Capture the cell that displays the provided text and extract its [X, Y] central coordinate. 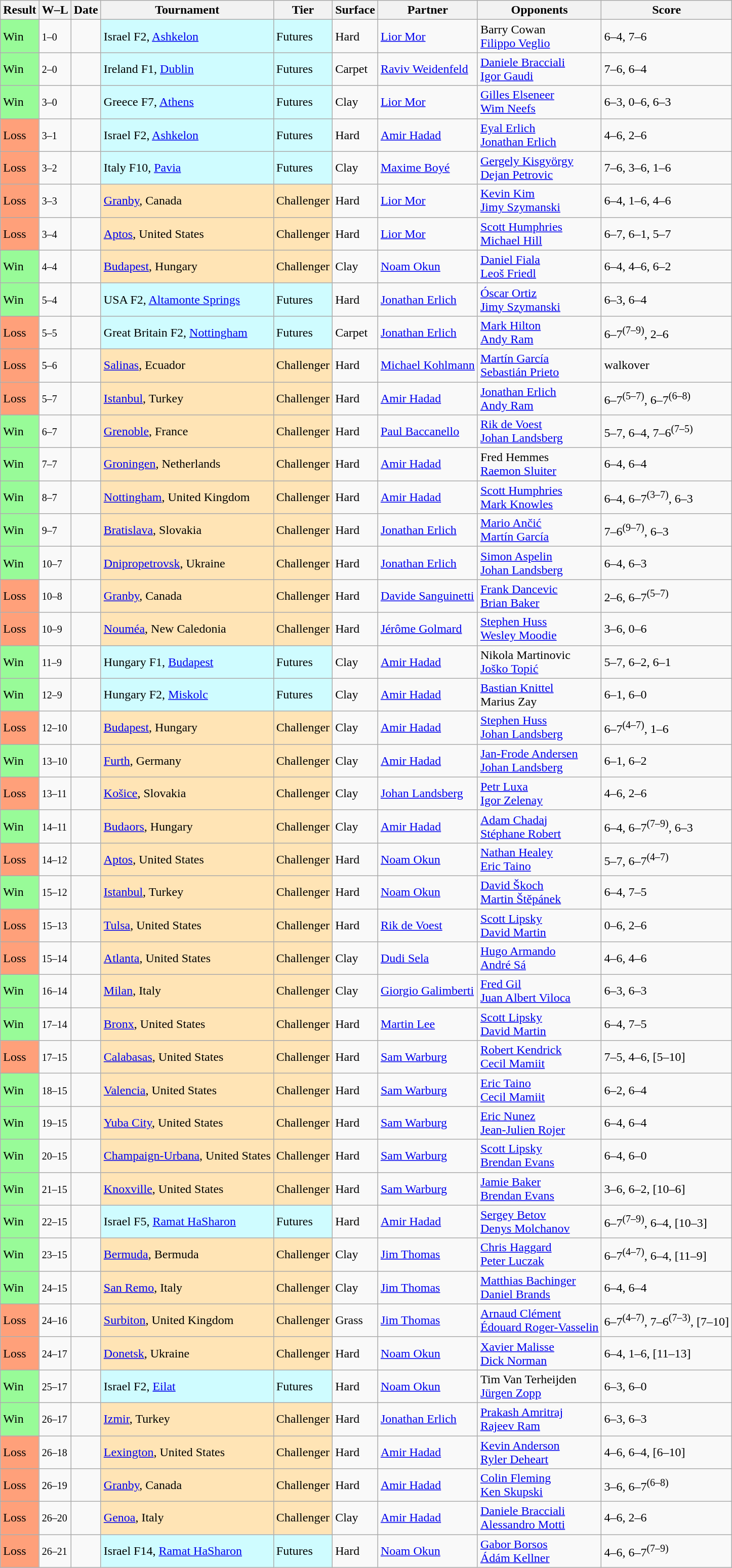
Genoa, Italy [187, 1518]
5–5 [55, 332]
Paul Baccanello [427, 431]
26–18 [55, 1452]
9–7 [55, 530]
6–7(4–7), 7–6(7–3), [7–10] [667, 1320]
Gergely Kisgyörgy Dejan Petrovic [540, 168]
Hungary F2, Miskolc [187, 694]
Scott Humphries Michael Hill [540, 234]
3–3 [55, 200]
5–7, 6–7(4–7) [667, 859]
Result [20, 10]
6–7, 6–1, 5–7 [667, 234]
23–15 [55, 1254]
Rik de Voest Johan Landsberg [540, 431]
walkover [667, 365]
Jérôme Golmard [427, 629]
Óscar Ortiz Jimy Szymanski [540, 300]
Jonathan Erlich Andy Ram [540, 398]
Xavier Malisse Dick Norman [540, 1353]
Rik de Voest [427, 925]
Yuba City, United States [187, 1123]
Gilles Elseneer Wim Neefs [540, 102]
3–2 [55, 168]
Martín García Sebastián Prieto [540, 365]
7–6, 3–6, 1–6 [667, 168]
Nikola Martinovic Joško Topić [540, 662]
5–7, 6–4, 7–6(7–5) [667, 431]
Date [86, 10]
24–17 [55, 1353]
Colin Fleming Ken Skupski [540, 1485]
Eyal Erlich Jonathan Erlich [540, 135]
Giorgio Galimberti [427, 991]
Grenoble, France [187, 431]
Ireland F1, Dublin [187, 69]
USA F2, Altamonte Springs [187, 300]
6–4, 4–6, 6–2 [667, 266]
6–7(4–7), 6–4, [11–9] [667, 1254]
3–6, 0–6 [667, 629]
Groningen, Netherlands [187, 465]
26–17 [55, 1419]
Stephen Huss Johan Landsberg [540, 728]
Petr Luxa Igor Zelenay [540, 794]
Budaors, Hungary [187, 826]
Bronx, United States [187, 1024]
Daniel Fiala Leoš Friedl [540, 266]
4–6, 6–4, [6–10] [667, 1452]
14–11 [55, 826]
6–2, 6–4 [667, 1090]
6–3, 0–6, 6–3 [667, 102]
Frank Dancevic Brian Baker [540, 596]
0–6, 2–6 [667, 925]
15–14 [55, 959]
San Remo, Italy [187, 1288]
Donetsk, Ukraine [187, 1353]
3–0 [55, 102]
5–6 [55, 365]
Fred Hemmes Raemon Sluiter [540, 465]
Barry Cowan Filippo Veglio [540, 36]
David Škoch Martin Štěpánek [540, 892]
6–4, 1–6, [11–13] [667, 1353]
Stephen Huss Wesley Moodie [540, 629]
Scott Lipsky Brendan Evans [540, 1156]
Calabasas, United States [187, 1057]
Champaign-Urbana, United States [187, 1156]
Daniele Bracciali Alessandro Motti [540, 1518]
6–7(7–9), 6–4, [10–3] [667, 1222]
Partner [427, 10]
Davide Sanguinetti [427, 596]
Scott Humphries Mark Knowles [540, 497]
6–4, 6–7(7–9), 6–3 [667, 826]
Israel F14, Ramat HaSharon [187, 1551]
Jan-Frode Andersen Johan Landsberg [540, 760]
Maxime Boyé [427, 168]
Michael Kohlmann [427, 365]
Raviv Weidenfeld [427, 69]
Jamie Baker Brendan Evans [540, 1188]
Izmir, Turkey [187, 1419]
Mario Ančić Martín García [540, 530]
Košice, Slovakia [187, 794]
Hugo Armando André Sá [540, 959]
17–14 [55, 1024]
4–4 [55, 266]
Furth, Germany [187, 760]
6–7(5–7), 6–7(6–8) [667, 398]
6–4, 6–7(3–7), 6–3 [667, 497]
12–9 [55, 694]
Arnaud Clément Édouard Roger-Vasselin [540, 1320]
Surbiton, United Kingdom [187, 1320]
Valencia, United States [187, 1090]
8–7 [55, 497]
21–15 [55, 1188]
Bratislava, Slovakia [187, 530]
Robert Kendrick Cecil Mamiit [540, 1057]
Mark Hilton Andy Ram [540, 332]
3–6, 6–7(6–8) [667, 1485]
Israel F2, Eilat [187, 1386]
Salinas, Ecuador [187, 365]
Nouméa, New Caledonia [187, 629]
6–1, 6–2 [667, 760]
Knoxville, United States [187, 1188]
7–7 [55, 465]
Adam Chadaj Stéphane Robert [540, 826]
3–4 [55, 234]
Grass [355, 1320]
Greece F7, Athens [187, 102]
Milan, Italy [187, 991]
Kevin Anderson Ryler Deheart [540, 1452]
Matthias Bachinger Daniel Brands [540, 1288]
Nathan Healey Eric Taino [540, 859]
Nottingham, United Kingdom [187, 497]
Hungary F1, Budapest [187, 662]
7–6, 6–4 [667, 69]
Tournament [187, 10]
26–19 [55, 1485]
3–6, 6–2, [10–6] [667, 1188]
Dudi Sela [427, 959]
Tier [303, 10]
13–10 [55, 760]
Bermuda, Bermuda [187, 1254]
2–6, 6–7(5–7) [667, 596]
Surface [355, 10]
15–12 [55, 892]
Israel F5, Ramat HaSharon [187, 1222]
Sergey Betov Denys Molchanov [540, 1222]
Eric Nunez Jean-Julien Rojer [540, 1123]
22–15 [55, 1222]
6–4, 1–6, 4–6 [667, 200]
10–8 [55, 596]
24–15 [55, 1288]
W–L [55, 10]
10–9 [55, 629]
11–9 [55, 662]
20–15 [55, 1156]
5–4 [55, 300]
19–15 [55, 1123]
6–3, 6–0 [667, 1386]
Martin Lee [427, 1024]
Opponents [540, 10]
6–7(7–9), 2–6 [667, 332]
Gabor Borsos Ádám Kellner [540, 1551]
3–1 [55, 135]
1–0 [55, 36]
2–0 [55, 69]
Tim Van Terheijden Jürgen Zopp [540, 1386]
Fred Gil Juan Albert Viloca [540, 991]
17–15 [55, 1057]
6–4, 7–6 [667, 36]
Lexington, United States [187, 1452]
Prakash Amritraj Rajeev Ram [540, 1419]
Dnipropetrovsk, Ukraine [187, 563]
24–16 [55, 1320]
Simon Aspelin Johan Landsberg [540, 563]
6–7 [55, 431]
4–6, 4–6 [667, 959]
5–7, 6–2, 6–1 [667, 662]
13–11 [55, 794]
6–1, 6–0 [667, 694]
Eric Taino Cecil Mamiit [540, 1090]
26–21 [55, 1551]
Score [667, 10]
Chris Haggard Peter Luczak [540, 1254]
7–5, 4–6, [5–10] [667, 1057]
6–7(4–7), 1–6 [667, 728]
7–6(9–7), 6–3 [667, 530]
26–20 [55, 1518]
6–4, 6–0 [667, 1156]
5–7 [55, 398]
Johan Landsberg [427, 794]
Daniele Bracciali Igor Gaudi [540, 69]
15–13 [55, 925]
14–12 [55, 859]
6–4, 6–3 [667, 563]
Great Britain F2, Nottingham [187, 332]
16–14 [55, 991]
6–3, 6–4 [667, 300]
Tulsa, United States [187, 925]
12–10 [55, 728]
25–17 [55, 1386]
4–6, 6–7(7–9) [667, 1551]
18–15 [55, 1090]
Kevin Kim Jimy Szymanski [540, 200]
Atlanta, United States [187, 959]
Bastian Knittel Marius Zay [540, 694]
Italy F10, Pavia [187, 168]
10–7 [55, 563]
